Return the (x, y) coordinate for the center point of the cell that contains the specified text.  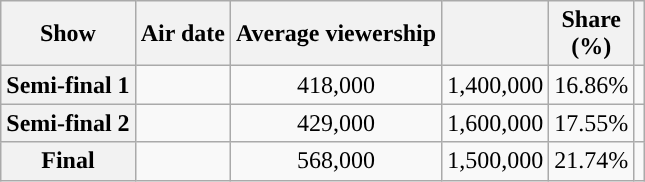
Final (68, 161)
17.55% (592, 123)
568,000 (336, 161)
Air date (182, 34)
Semi-final 1 (68, 85)
1,600,000 (496, 123)
Average viewership (336, 34)
1,400,000 (496, 85)
1,500,000 (496, 161)
429,000 (336, 123)
21.74% (592, 161)
16.86% (592, 85)
Show (68, 34)
418,000 (336, 85)
Share(%) (592, 34)
Semi-final 2 (68, 123)
